Scan for the cell matching the given text and deliver its (x, y) coordinate at center. 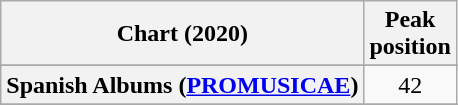
42 (410, 85)
Peakposition (410, 34)
Spanish Albums (PROMUSICAE) (182, 85)
Chart (2020) (182, 34)
